Provide the [x, y] coordinate of the cell's center where the given text is located.  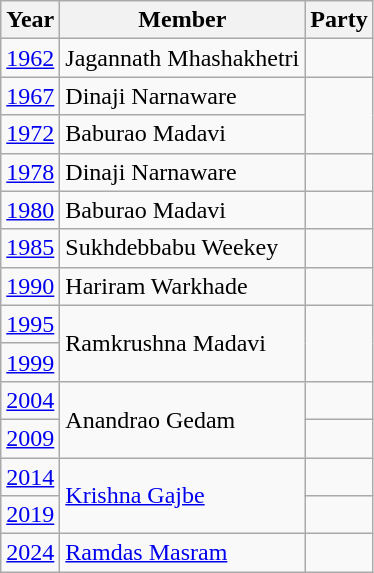
1980 [30, 210]
1985 [30, 248]
Party [339, 20]
1999 [30, 362]
1990 [30, 286]
Ramdas Masram [182, 553]
2009 [30, 438]
Jagannath Mhashakhetri [182, 58]
2024 [30, 553]
Year [30, 20]
1995 [30, 324]
2014 [30, 477]
2004 [30, 400]
1962 [30, 58]
Anandrao Gedam [182, 419]
Ramkrushna Madavi [182, 343]
Hariram Warkhade [182, 286]
1967 [30, 96]
1972 [30, 134]
1978 [30, 172]
Krishna Gajbe [182, 496]
Member [182, 20]
Sukhdebbabu Weekey [182, 248]
2019 [30, 515]
